Scan for the cell matching the given text and deliver its (X, Y) coordinate at center. 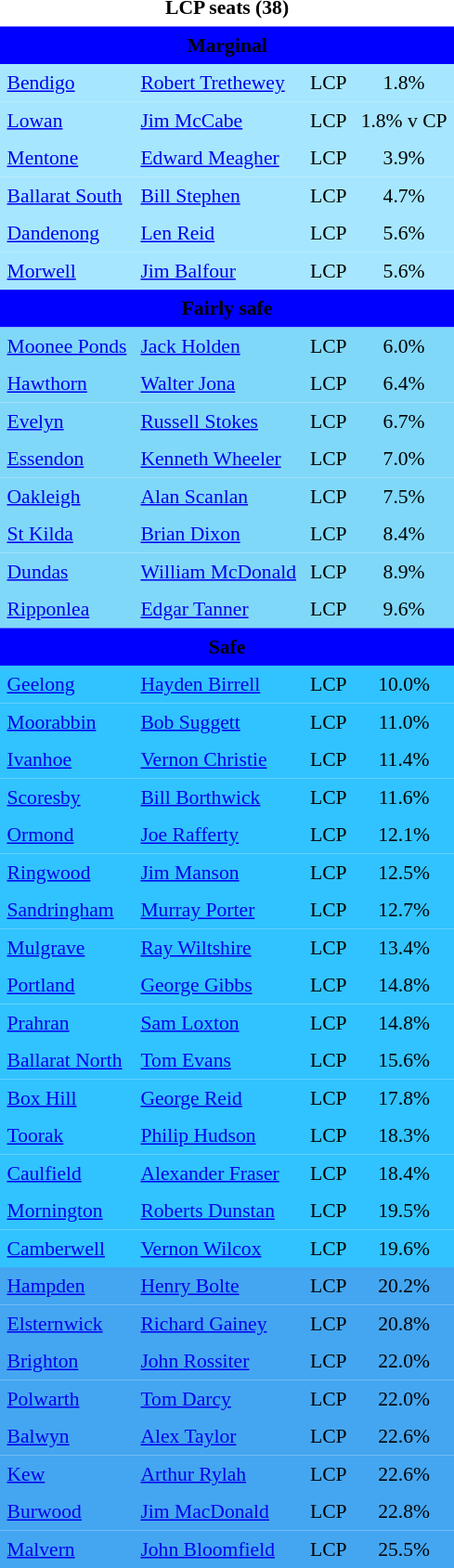
6.0% (404, 345)
Moorabbin (67, 721)
Dandenong (67, 233)
Alexander Fraser (219, 1173)
8.4% (404, 534)
8.9% (404, 571)
Edgar Tanner (219, 609)
6.7% (404, 421)
22.8% (404, 1511)
Kew (67, 1473)
Caulfield (67, 1173)
Hayden Birrell (219, 684)
Marginal (227, 45)
15.6% (404, 1060)
Morwell (67, 270)
William McDonald (219, 571)
Jim MacDonald (219, 1511)
Jim Manson (219, 872)
Sandringham (67, 910)
6.4% (404, 383)
John Rossiter (219, 1361)
7.5% (404, 496)
George Gibbs (219, 985)
Len Reid (219, 233)
Balwyn (67, 1436)
3.9% (404, 158)
Burwood (67, 1511)
Oakleigh (67, 496)
Essendon (67, 459)
Ripponlea (67, 609)
Bill Stephen (219, 195)
Vernon Christie (219, 759)
Robert Trethewey (219, 83)
Jim McCabe (219, 120)
Bendigo (67, 83)
Prahran (67, 1022)
Richard Gainey (219, 1323)
Brighton (67, 1361)
Box Hill (67, 1097)
Fairly safe (227, 308)
Geelong (67, 684)
7.0% (404, 459)
Polwarth (67, 1398)
11.0% (404, 721)
Sam Loxton (219, 1022)
Ballarat North (67, 1060)
Toorak (67, 1135)
Arthur Rylah (219, 1473)
Ringwood (67, 872)
Tom Darcy (219, 1398)
1.8% v CP (404, 120)
12.7% (404, 910)
Ballarat South (67, 195)
Dundas (67, 571)
Joe Rafferty (219, 835)
Evelyn (67, 421)
Russell Stokes (219, 421)
Ivanhoe (67, 759)
20.2% (404, 1286)
Hawthorn (67, 383)
Vernon Wilcox (219, 1248)
Jack Holden (219, 345)
Walter Jona (219, 383)
Edward Meagher (219, 158)
Jim Balfour (219, 270)
Elsternwick (67, 1323)
18.4% (404, 1173)
Bill Borthwick (219, 797)
Ormond (67, 835)
Brian Dixon (219, 534)
Portland (67, 985)
Safe (227, 646)
Kenneth Wheeler (219, 459)
10.0% (404, 684)
9.6% (404, 609)
Bob Suggett (219, 721)
Malvern (67, 1549)
Murray Porter (219, 910)
11.4% (404, 759)
Alan Scanlan (219, 496)
Camberwell (67, 1248)
20.8% (404, 1323)
12.1% (404, 835)
Moonee Ponds (67, 345)
Ray Wiltshire (219, 947)
18.3% (404, 1135)
Mentone (67, 158)
Philip Hudson (219, 1135)
Henry Bolte (219, 1286)
Hampden (67, 1286)
19.5% (404, 1211)
12.5% (404, 872)
25.5% (404, 1549)
11.6% (404, 797)
Mulgrave (67, 947)
17.8% (404, 1097)
George Reid (219, 1097)
19.6% (404, 1248)
Roberts Dunstan (219, 1211)
Mornington (67, 1211)
13.4% (404, 947)
John Bloomfield (219, 1549)
4.7% (404, 195)
Alex Taylor (219, 1436)
Scoresby (67, 797)
St Kilda (67, 534)
Tom Evans (219, 1060)
Lowan (67, 120)
1.8% (404, 83)
